Provide the (X, Y) coordinate of the cell's center where the given text is located.  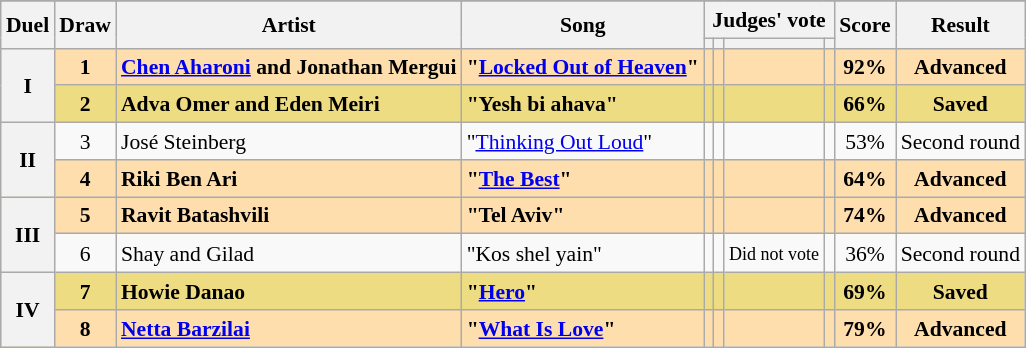
III (28, 235)
Draw (85, 24)
64% (864, 178)
Song (583, 24)
92% (864, 66)
II (28, 160)
79% (864, 328)
Shay and Gilad (289, 254)
7 (85, 292)
36% (864, 254)
Duel (28, 24)
69% (864, 292)
8 (85, 328)
José Steinberg (289, 142)
"Thinking Out Loud" (583, 142)
"Yesh bi ahava" (583, 104)
Did not vote (774, 254)
5 (85, 216)
6 (85, 254)
I (28, 85)
"Tel Aviv" (583, 216)
"Locked Out of Heaven" (583, 66)
Howie Danao (289, 292)
"Hero" (583, 292)
74% (864, 216)
Artist (289, 24)
4 (85, 178)
"What Is Love" (583, 328)
Score (864, 24)
3 (85, 142)
Judges' vote (769, 20)
Netta Barzilai (289, 328)
66% (864, 104)
Riki Ben Ari (289, 178)
IV (28, 310)
1 (85, 66)
Ravit Batashvili (289, 216)
"Kos shel yain" (583, 254)
Chen Aharoni and Jonathan Mergui (289, 66)
"The Best" (583, 178)
Result (960, 24)
53% (864, 142)
2 (85, 104)
Adva Omer and Eden Meiri (289, 104)
